Scan for the cell matching the given text and deliver its (X, Y) coordinate at center. 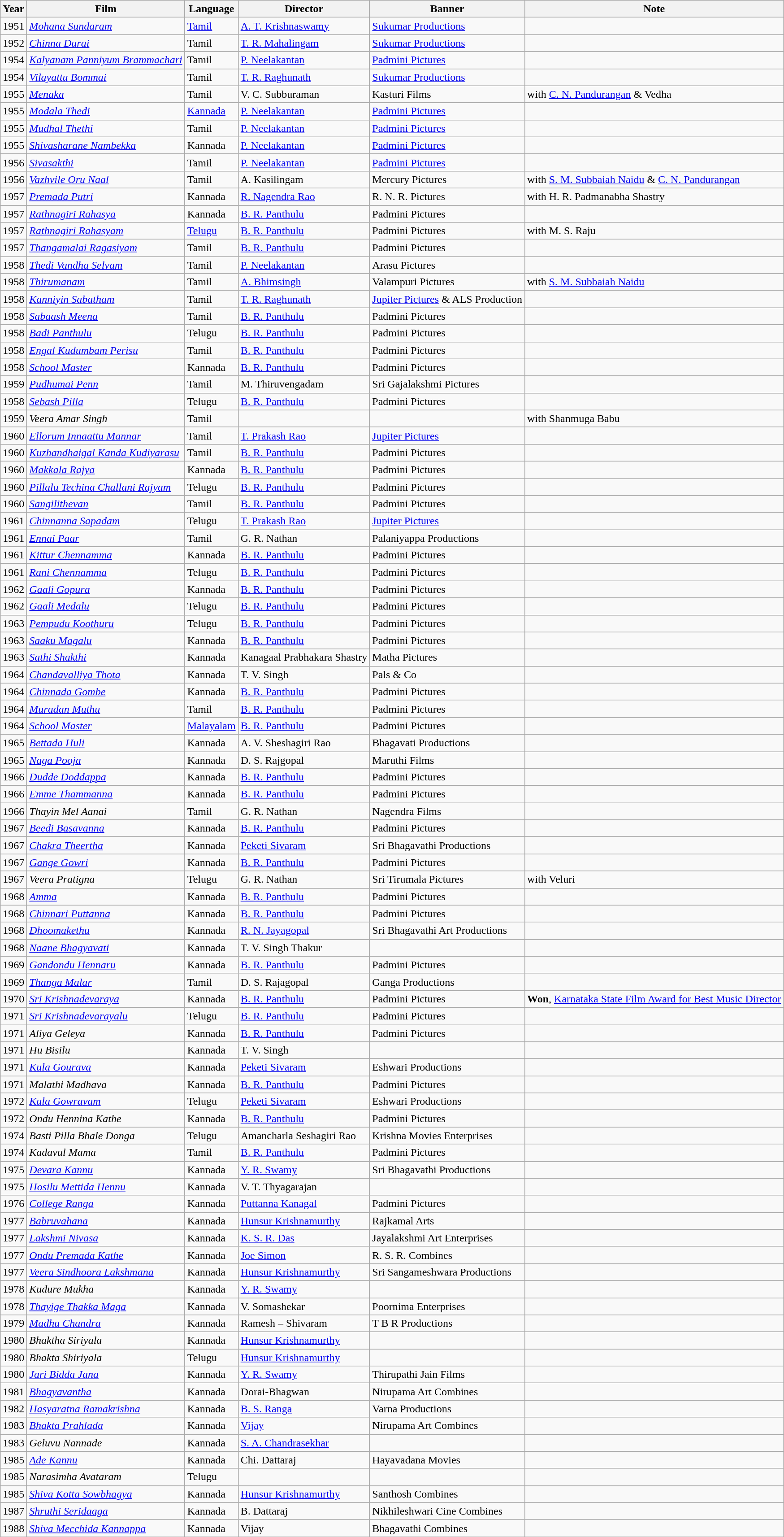
A. Kasilingam (304, 179)
Bhaktha Siriyala (106, 1341)
A. V. Sheshagiri Rao (304, 743)
Chinnari Puttanna (106, 914)
Sri Gajalakshmi Pictures (447, 384)
Matha Pictures (447, 657)
with S. M. Subbaiah Naidu (654, 282)
Gange Gowri (106, 862)
Banner (447, 9)
V. Somashekar (304, 1306)
Sabaash Meena (106, 316)
Engal Kudumbam Perisu (106, 350)
Rathnagiri Rahasyam (106, 231)
College Ranga (106, 1204)
Menaka (106, 94)
Bhakta Shiriyala (106, 1358)
1970 (13, 999)
Pillalu Techina Challani Rajyam (106, 487)
Shiva Kotta Sowbhagya (106, 1494)
Veera Amar Singh (106, 418)
Valampuri Pictures (447, 282)
Jayalakshmi Art Enterprises (447, 1238)
with C. N. Pandurangan & Vedha (654, 94)
T. V. Singh Thakur (304, 948)
Malathi Madhava (106, 1084)
Aliya Geleya (106, 1033)
Jupiter Pictures & ALS Production (447, 299)
D. S. Rajgopal (304, 760)
Year (13, 9)
Hasyaratna Ramakrishna (106, 1409)
R. N. Jayagopal (304, 931)
Nikhileshwari Cine Combines (447, 1511)
Veera Sindhoora Lakshmana (106, 1272)
Babruvahana (106, 1221)
Naga Pooja (106, 760)
Beedi Basavanna (106, 828)
Rathnagiri Rahasya (106, 214)
B. S. Ranga (304, 1409)
Kalyanam Panniyum Brammachari (106, 60)
Gaali Gopura (106, 589)
1988 (13, 1528)
Thirupathi Jain Films (447, 1375)
Hosilu Mettida Hennu (106, 1187)
Thanga Malar (106, 982)
Won, Karnataka State Film Award for Best Music Director (654, 999)
Thirumanam (106, 282)
Ganga Productions (447, 982)
A. Bhimsingh (304, 282)
Bettada Huli (106, 743)
R. S. R. Combines (447, 1255)
Dhoomakethu (106, 931)
Bhakta Prahlada (106, 1426)
Kadavul Mama (106, 1153)
Gandondu Hennaru (106, 965)
Thangamalai Ragasiyam (106, 248)
Sri Sangameshwara Productions (447, 1272)
R. Nagendra Rao (304, 196)
Shiva Mecchida Kannappa (106, 1528)
Arasu Pictures (447, 265)
Rajkamal Arts (447, 1221)
Dudde Doddappa (106, 777)
Language (212, 9)
Malayalam (212, 726)
Naane Bhagyavati (106, 948)
B. Dattaraj (304, 1511)
Krishna Movies Enterprises (447, 1136)
Hu Bisilu (106, 1050)
T. R. Mahalingam (304, 43)
Note (654, 9)
Gaali Medalu (106, 606)
Mohana Sundaram (106, 26)
Dorai-Bhagwan (304, 1392)
Chinnanna Sapadam (106, 521)
Ramesh – Shivaram (304, 1324)
Chi. Dattaraj (304, 1460)
Devara Kannu (106, 1170)
Kuzhandhaigal Kanda Kudiyarasu (106, 453)
V. T. Thyagarajan (304, 1187)
Sri Tirumala Pictures (447, 880)
Geluvu Nannade (106, 1443)
Bhagavati Productions (447, 743)
V. C. Subburaman (304, 94)
Pudhumai Penn (106, 384)
Basti Pilla Bhale Donga (106, 1136)
1951 (13, 26)
Varna Productions (447, 1409)
Jari Bidda Jana (106, 1375)
Film (106, 9)
Madhu Chandra (106, 1324)
Emme Thammanna (106, 794)
Amma (106, 897)
with Veluri (654, 880)
Premada Putri (106, 196)
1982 (13, 1409)
Bhagyavantha (106, 1392)
Sangilithevan (106, 504)
Ennai Paar (106, 538)
R. N. R. Pictures (447, 196)
Makkala Rajya (106, 470)
with Shanmuga Babu (654, 418)
1979 (13, 1324)
Rani Chennamma (106, 572)
Sivasakthi (106, 162)
Puttanna Kanagal (304, 1204)
Ade Kannu (106, 1460)
Ondu Hennina Kathe (106, 1119)
Kudure Mukha (106, 1289)
Lakshmi Nivasa (106, 1238)
1952 (13, 43)
Muradan Muthu (106, 709)
A. T. Krishnaswamy (304, 26)
Thayin Mel Aanai (106, 811)
Santhosh Combines (447, 1494)
1976 (13, 1204)
Shruthi Seridaaga (106, 1511)
Palaniyappa Productions (447, 538)
S. A. Chandrasekhar (304, 1443)
Kanagaal Prabhakara Shastry (304, 657)
Saaku Magalu (106, 640)
with S. M. Subbaiah Naidu & C. N. Pandurangan (654, 179)
Sri Bhagavathi Art Productions (447, 931)
Thedi Vandha Selvam (106, 265)
Sri Krishnadevarayalu (106, 1016)
K. S. R. Das (304, 1238)
Pals & Co (447, 675)
with H. R. Padmanabha Shastry (654, 196)
Thayige Thakka Maga (106, 1306)
Nagendra Films (447, 811)
Badi Panthulu (106, 333)
Chinna Durai (106, 43)
Mercury Pictures (447, 179)
Kasturi Films (447, 94)
M. Thiruvengadam (304, 384)
Kanniyin Sabatham (106, 299)
Vazhvile Oru Naal (106, 179)
D. S. Rajagopal (304, 982)
Shivasharane Nambekka (106, 145)
Hayavadana Movies (447, 1460)
Joe Simon (304, 1255)
1981 (13, 1392)
Sri Krishnadevaraya (106, 999)
Vilayattu Bommai (106, 77)
Sebash Pilla (106, 401)
Sathi Shakthi (106, 657)
Director (304, 9)
Chinnada Gombe (106, 692)
Ondu Premada Kathe (106, 1255)
Narasimha Avataram (106, 1477)
Chakra Theertha (106, 845)
Chandavalliya Thota (106, 675)
T B R Productions (447, 1324)
Pempudu Koothuru (106, 623)
Kula Gourava (106, 1067)
Bhagavathi Combines (447, 1528)
Mudhal Thethi (106, 128)
Poornima Enterprises (447, 1306)
with M. S. Raju (654, 231)
Ellorum Innaattu Mannar (106, 435)
Veera Pratigna (106, 880)
Modala Thedi (106, 111)
Maruthi Films (447, 760)
Kula Gowravam (106, 1102)
1987 (13, 1511)
Amancharla Seshagiri Rao (304, 1136)
Kittur Chennamma (106, 555)
